Capture the cell that displays the provided text and extract its (X, Y) central coordinate. 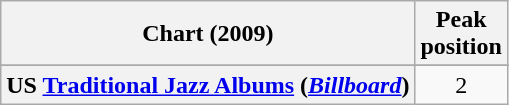
Chart (2009) (208, 34)
US Traditional Jazz Albums (Billboard) (208, 85)
Peakposition (461, 34)
2 (461, 85)
